From the cell containing the given text, extract its center point as (X, Y) coordinate. 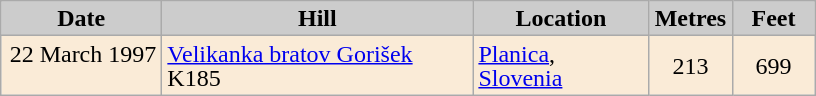
Velikanka bratov Gorišek K185 (318, 66)
Planica, Slovenia (561, 66)
Location (561, 18)
213 (690, 66)
Metres (690, 18)
22 March 1997 (82, 66)
Date (82, 18)
Feet (774, 18)
Hill (318, 18)
699 (774, 66)
